Return [x, y] of the center of cell containing provided text 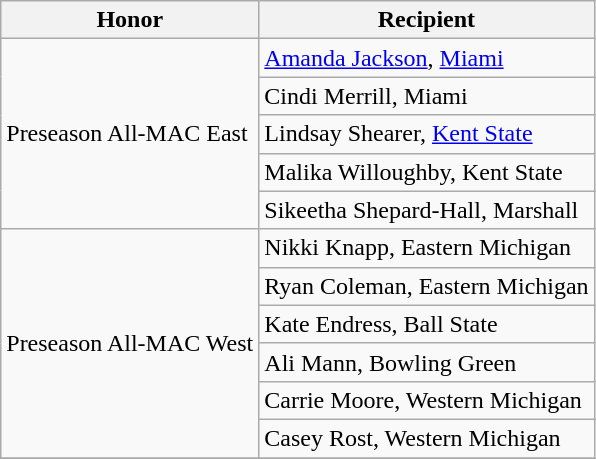
Amanda Jackson, Miami [426, 58]
Honor [130, 20]
Lindsay Shearer, Kent State [426, 134]
Sikeetha Shepard-Hall, Marshall [426, 210]
Nikki Knapp, Eastern Michigan [426, 248]
Recipient [426, 20]
Casey Rost, Western Michigan [426, 438]
Ali Mann, Bowling Green [426, 362]
Preseason All-MAC West [130, 343]
Preseason All-MAC East [130, 134]
Ryan Coleman, Eastern Michigan [426, 286]
Kate Endress, Ball State [426, 324]
Malika Willoughby, Kent State [426, 172]
Cindi Merrill, Miami [426, 96]
Carrie Moore, Western Michigan [426, 400]
